Determine the [X, Y] coordinate at the center of the cell enclosing the given text.  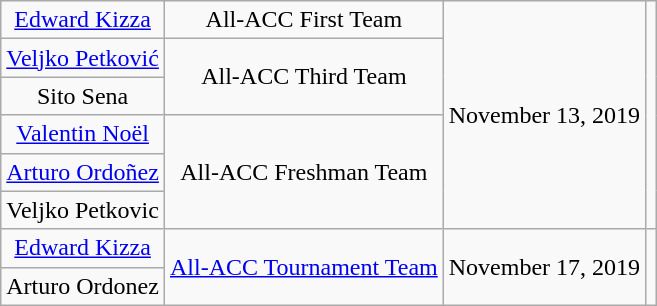
November 17, 2019 [544, 267]
Sito Sena [83, 96]
November 13, 2019 [544, 115]
Arturo Ordoñez [83, 172]
All-ACC First Team [304, 20]
Arturo Ordonez [83, 286]
Veljko Petković [83, 58]
Valentin Noël [83, 134]
All-ACC Freshman Team [304, 172]
All-ACC Third Team [304, 77]
Veljko Petkovic [83, 210]
All-ACC Tournament Team [304, 267]
